Output the (x, y) coordinate of the center of the cell containing the given text.  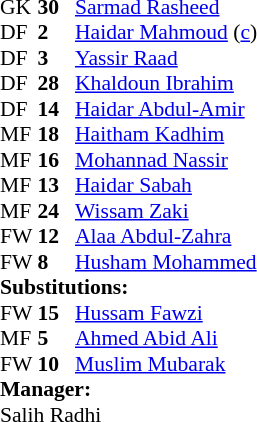
Haidar Sabah (166, 185)
8 (57, 262)
5 (57, 339)
15 (57, 313)
3 (57, 58)
24 (57, 211)
Alaa Abdul-Zahra (166, 237)
Husham Mohammed (166, 262)
10 (57, 364)
13 (57, 185)
Mohannad Nassir (166, 160)
Yassir Raad (166, 58)
2 (57, 33)
18 (57, 135)
14 (57, 109)
Hussam Fawzi (166, 313)
28 (57, 83)
Haitham Kadhim (166, 135)
Khaldoun Ibrahim (166, 83)
16 (57, 160)
Haidar Mahmoud (c) (166, 33)
12 (57, 237)
Manager: (128, 389)
Ahmed Abid Ali (166, 339)
Muslim Mubarak (166, 364)
Wissam Zaki (166, 211)
Substitutions: (128, 287)
Haidar Abdul-Amir (166, 109)
